From the cell containing the given text, extract its center point as [x, y] coordinate. 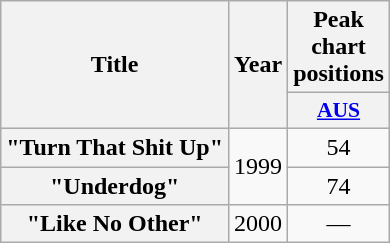
1999 [258, 166]
Title [115, 65]
54 [339, 147]
"Turn That Shit Up" [115, 147]
AUS [339, 111]
Peak chart positions [339, 47]
"Like No Other" [115, 224]
Year [258, 65]
"Underdog" [115, 185]
— [339, 224]
2000 [258, 224]
74 [339, 185]
